Output the [x, y] coordinate of the center of the cell containing the given text.  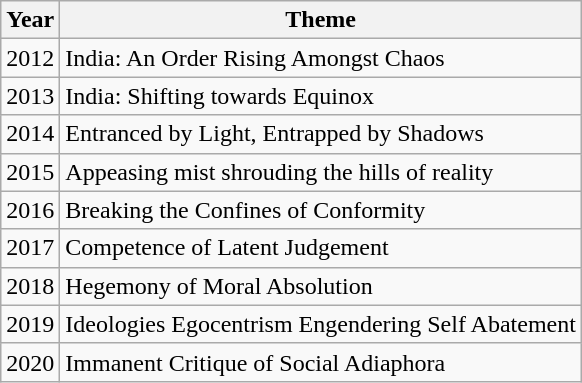
Appeasing mist shrouding the hills of reality [321, 172]
2019 [30, 324]
Breaking the Confines of Conformity [321, 210]
Theme [321, 20]
Year [30, 20]
Entranced by Light, Entrapped by Shadows [321, 134]
Competence of Latent Judgement [321, 248]
2016 [30, 210]
Immanent Critique of Social Adiaphora [321, 362]
India: Shifting towards Equinox [321, 96]
2020 [30, 362]
2015 [30, 172]
India: An Order Rising Amongst Chaos [321, 58]
Hegemony of Moral Absolution [321, 286]
2017 [30, 248]
2018 [30, 286]
2012 [30, 58]
2014 [30, 134]
2013 [30, 96]
Ideologies Egocentrism Engendering Self Abatement [321, 324]
